Identify which cell holds the provided text, then report its [X, Y] central coordinate. 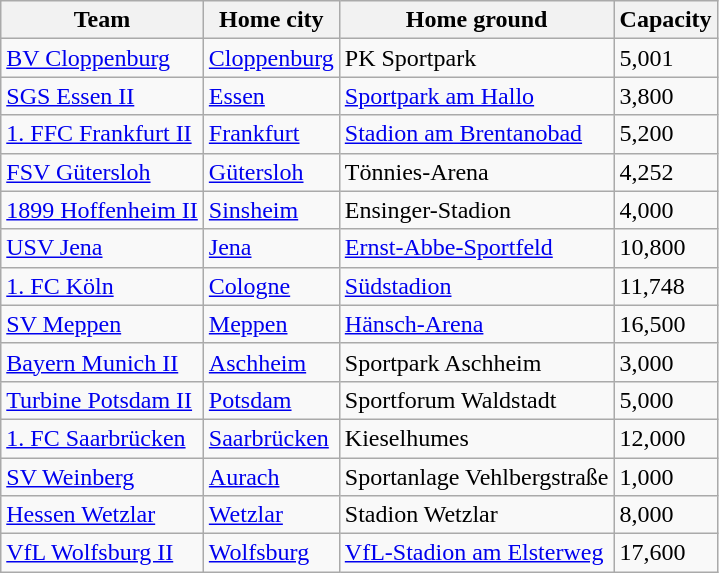
1,000 [666, 477]
3,000 [666, 362]
4,000 [666, 210]
VfL Wolfsburg II [102, 553]
Team [102, 20]
Sportpark Aschheim [476, 362]
Jena [271, 248]
Aschheim [271, 362]
5,000 [666, 400]
1. FC Saarbrücken [102, 438]
Gütersloh [271, 172]
USV Jena [102, 248]
Wolfsburg [271, 553]
Aurach [271, 477]
VfL-Stadion am Elsterweg [476, 553]
Saarbrücken [271, 438]
Turbine Potsdam II [102, 400]
Südstadion [476, 286]
Tönnies-Arena [476, 172]
SGS Essen II [102, 96]
Hessen Wetzlar [102, 515]
Bayern Munich II [102, 362]
SV Meppen [102, 324]
5,001 [666, 58]
17,600 [666, 553]
Hänsch-Arena [476, 324]
16,500 [666, 324]
Meppen [271, 324]
Sportpark am Hallo [476, 96]
Frankfurt [271, 134]
Essen [271, 96]
Cloppenburg [271, 58]
Stadion Wetzlar [476, 515]
Sinsheim [271, 210]
Ernst-Abbe-Sportfeld [476, 248]
1899 Hoffenheim II [102, 210]
12,000 [666, 438]
8,000 [666, 515]
1. FFC Frankfurt II [102, 134]
Ensinger-Stadion [476, 210]
Home ground [476, 20]
3,800 [666, 96]
Stadion am Brentanobad [476, 134]
10,800 [666, 248]
Potsdam [271, 400]
FSV Gütersloh [102, 172]
5,200 [666, 134]
SV Weinberg [102, 477]
Cologne [271, 286]
Sportforum Waldstadt [476, 400]
Kieselhumes [476, 438]
4,252 [666, 172]
1. FC Köln [102, 286]
11,748 [666, 286]
Sportanlage Vehlbergstraße [476, 477]
BV Cloppenburg [102, 58]
Wetzlar [271, 515]
Capacity [666, 20]
Home city [271, 20]
PK Sportpark [476, 58]
